For the text-containing cell, return its midpoint in [x, y] coordinate format. 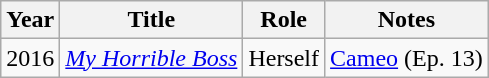
2016 [30, 58]
Herself [284, 58]
Role [284, 20]
Year [30, 20]
My Horrible Boss [152, 58]
Title [152, 20]
Notes [407, 20]
Cameo (Ep. 13) [407, 58]
